Locate the cell with the specified text and output its [x, y] center coordinate. 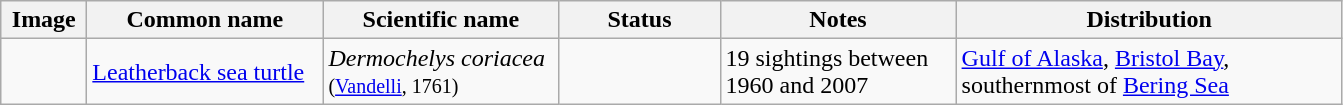
Scientific name [441, 20]
19 sightings between 1960 and 2007 [838, 72]
Notes [838, 20]
Image [44, 20]
Leatherback sea turtle [205, 72]
Status [640, 20]
Distribution [1149, 20]
Gulf of Alaska, Bristol Bay, southernmost of Bering Sea [1149, 72]
Dermochelys coriacea(Vandelli, 1761) [441, 72]
Common name [205, 20]
